Provide the (X, Y) coordinate of the cell's center where the given text is located.  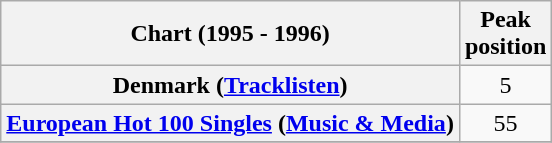
55 (505, 123)
Denmark (Tracklisten) (230, 85)
5 (505, 85)
Peakposition (505, 34)
Chart (1995 - 1996) (230, 34)
European Hot 100 Singles (Music & Media) (230, 123)
